Scan for the cell matching the given text and deliver its [X, Y] coordinate at center. 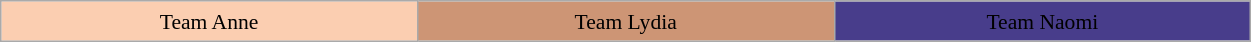
Team Lydia [626, 21]
Team Anne [210, 21]
Team Naomi [1042, 21]
